Return the [X, Y] coordinate for the center point of the cell that contains the specified text.  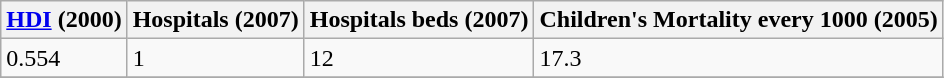
0.554 [64, 58]
Hospitals (2007) [216, 20]
Hospitals beds (2007) [419, 20]
17.3 [738, 58]
Children's Mortality every 1000 (2005) [738, 20]
12 [419, 58]
1 [216, 58]
HDI (2000) [64, 20]
